Return the [X, Y] coordinate for the center point of the cell that contains the specified text.  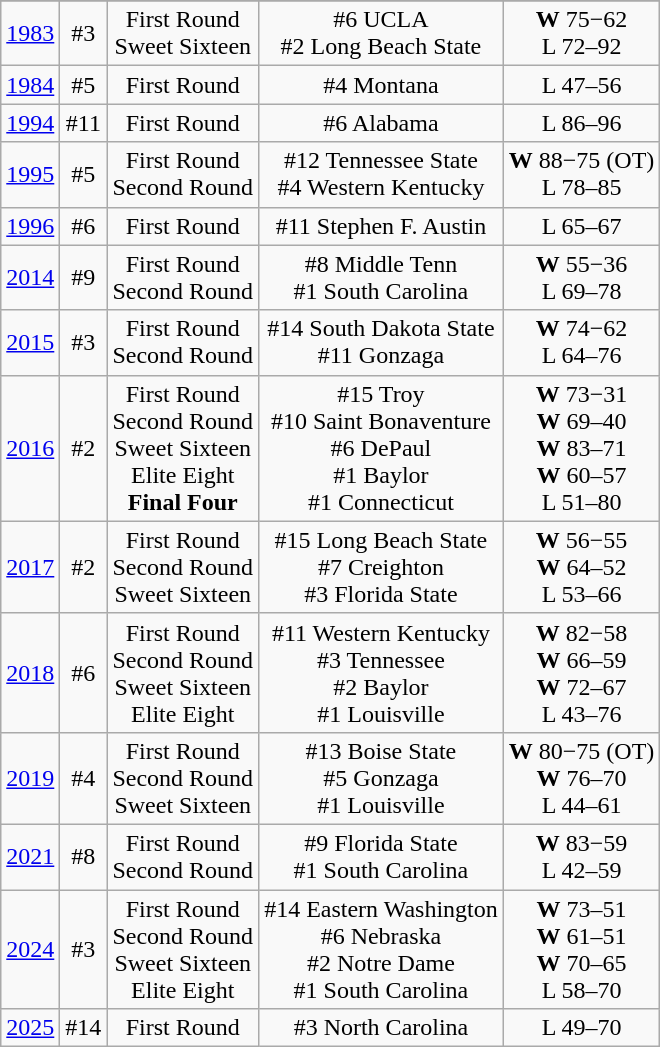
1983 [30, 34]
2025 [30, 1028]
#8 [84, 856]
#12 Tennessee State#4 Western Kentucky [382, 174]
#11 Stephen F. Austin [382, 226]
2021 [30, 856]
#4 Montana [382, 85]
#6 UCLA#2 Long Beach State [382, 34]
W 82−58W 66–59W 72–67L 43–76 [582, 672]
L 86–96 [582, 123]
#11 [84, 123]
#14 South Dakota State#11 Gonzaga [382, 342]
1996 [30, 226]
W 73–51 W 61–51 W 70–65 L 58–70 [582, 950]
#14 [84, 1028]
W 74−62L 64–76 [582, 342]
2019 [30, 778]
First RoundSweet Sixteen [183, 34]
1994 [30, 123]
2015 [30, 342]
First RoundSecond RoundSweet SixteenElite EightFinal Four [183, 448]
#3 North Carolina [382, 1028]
W 80−75 (OT)W 76–70L 44–61 [582, 778]
#14 Eastern Washington#6 Nebraska#2 Notre Dame#1 South Carolina [382, 950]
W 73−31W 69–40W 83–71W 60–57L 51–80 [582, 448]
#11 Western Kentucky#3 Tennessee#2 Baylor#1 Louisville [382, 672]
L 49–70 [582, 1028]
#6 Alabama [382, 123]
W 88−75 (OT)L 78–85 [582, 174]
#13 Boise State#5 Gonzaga#1 Louisville [382, 778]
W 75−62L 72–92 [582, 34]
W 55−36L 69–78 [582, 278]
#9 Florida State#1 South Carolina [382, 856]
#15 Troy#10 Saint Bonaventure#6 DePaul#1 Baylor#1 Connecticut [382, 448]
#15 Long Beach State#7 Creighton#3 Florida State [382, 567]
L 47–56 [582, 85]
2017 [30, 567]
2016 [30, 448]
#9 [84, 278]
1995 [30, 174]
W 56−55W 64–52L 53–66 [582, 567]
2014 [30, 278]
#8 Middle Tenn#1 South Carolina [382, 278]
2024 [30, 950]
#4 [84, 778]
W 83−59L 42–59 [582, 856]
L 65–67 [582, 226]
2018 [30, 672]
1984 [30, 85]
